Search for the cell housing the specified text and yield its (x, y) center coordinate. 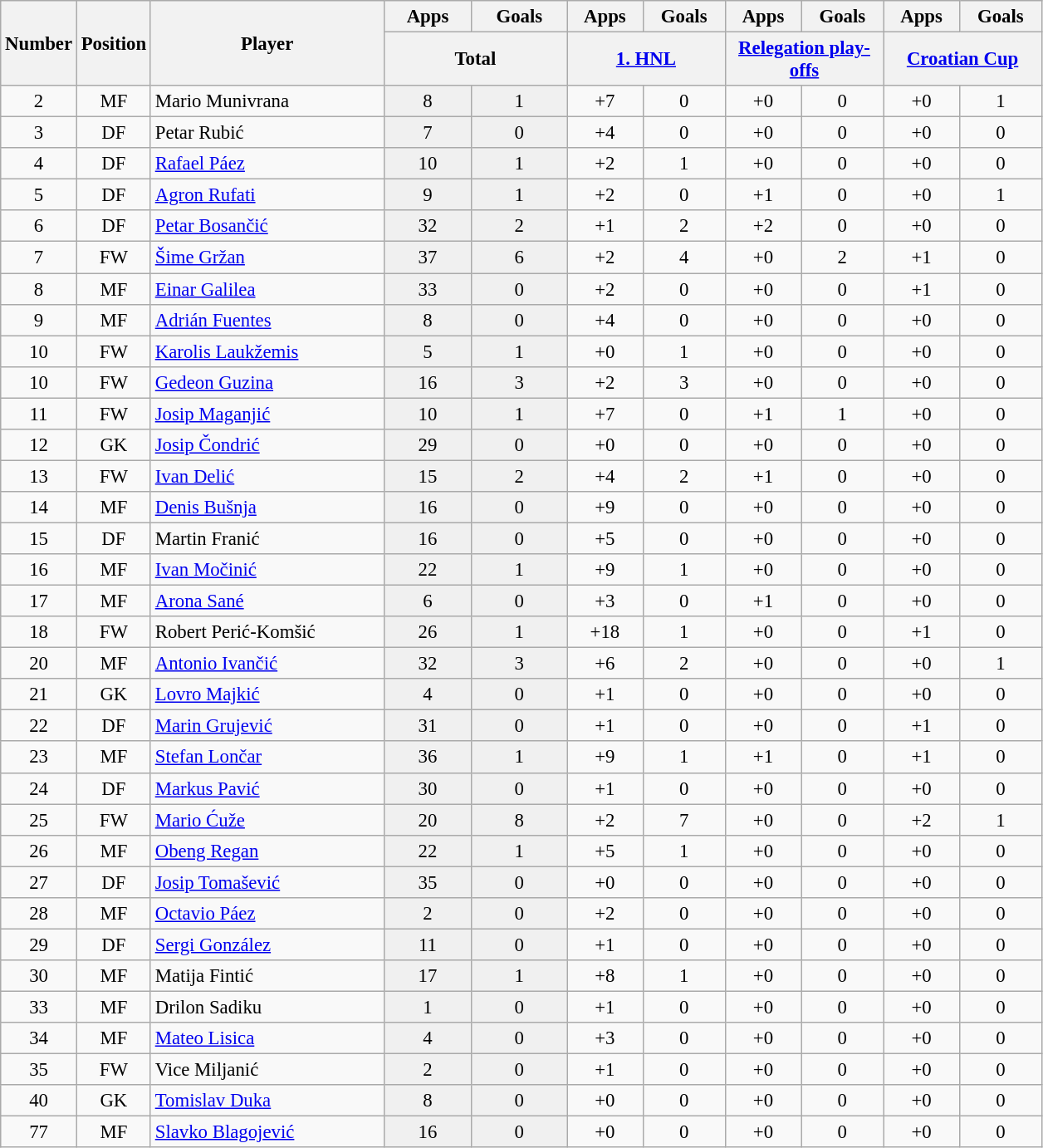
Tomislav Duka (267, 1101)
40 (39, 1101)
1. HNL (646, 60)
Einar Galilea (267, 289)
Octavio Páez (267, 914)
Slavko Blagojević (267, 1132)
27 (39, 882)
Denis Bušnja (267, 508)
Karolis Laukžemis (267, 351)
Matija Fintić (267, 976)
Mateo Lisica (267, 1038)
23 (39, 758)
37 (428, 258)
14 (39, 508)
Arona Sané (267, 601)
Agron Rufati (267, 195)
25 (39, 820)
24 (39, 788)
Player (267, 43)
Sergi González (267, 944)
Croatian Cup (963, 60)
12 (39, 445)
77 (39, 1132)
Josip Tomašević (267, 882)
Number (39, 43)
Gedeon Guzina (267, 382)
Total (475, 60)
Marin Grujević (267, 726)
Ivan Delić (267, 476)
Rafael Páez (267, 164)
34 (39, 1038)
Position (113, 43)
36 (428, 758)
Lovro Majkić (267, 694)
Mario Ćuže (267, 820)
Josip Čondrić (267, 445)
Šime Gržan (267, 258)
Ivan Močinić (267, 570)
Drilon Sadiku (267, 1007)
Robert Perić-Komšić (267, 632)
Petar Bosančić (267, 227)
Martin Franić (267, 538)
21 (39, 694)
+18 (605, 632)
Vice Miljanić (267, 1070)
Adrián Fuentes (267, 320)
+6 (605, 664)
Obeng Regan (267, 851)
Mario Munivrana (267, 101)
Stefan Lončar (267, 758)
Josip Maganjić (267, 414)
31 (428, 726)
Markus Pavić (267, 788)
28 (39, 914)
Petar Rubić (267, 133)
13 (39, 476)
Relegation play-offs (804, 60)
Antonio Ivančić (267, 664)
18 (39, 632)
+8 (605, 976)
